Locate the cell with the specified text and output its (x, y) center coordinate. 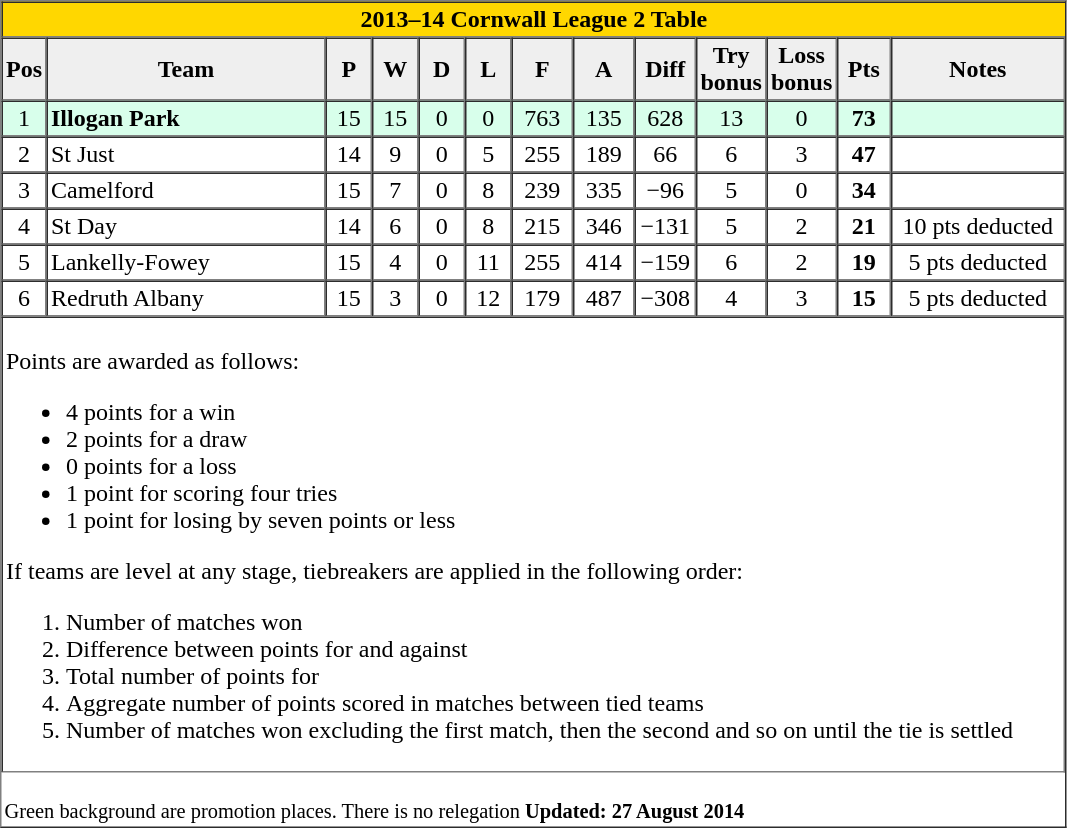
Diff (665, 70)
135 (604, 118)
−308 (665, 298)
St Just (186, 154)
11 (488, 262)
239 (543, 190)
L (488, 70)
1 (24, 118)
Loss bonus (801, 70)
487 (604, 298)
Team (186, 70)
47 (864, 154)
7 (395, 190)
2013–14 Cornwall League 2 Table (534, 20)
179 (543, 298)
Illogan Park (186, 118)
W (395, 70)
Green background are promotion places. There is no relegation Updated: 27 August 2014 (534, 799)
−131 (665, 226)
P (349, 70)
Try bonus (731, 70)
10 pts deducted (978, 226)
19 (864, 262)
34 (864, 190)
414 (604, 262)
F (543, 70)
Redruth Albany (186, 298)
−159 (665, 262)
Notes (978, 70)
189 (604, 154)
13 (731, 118)
12 (488, 298)
215 (543, 226)
346 (604, 226)
9 (395, 154)
A (604, 70)
Pts (864, 70)
763 (543, 118)
Camelford (186, 190)
21 (864, 226)
628 (665, 118)
Pos (24, 70)
73 (864, 118)
66 (665, 154)
D (441, 70)
335 (604, 190)
Lankelly-Fowey (186, 262)
St Day (186, 226)
−96 (665, 190)
